Determine the (X, Y) coordinate at the center of the cell enclosing the given text.  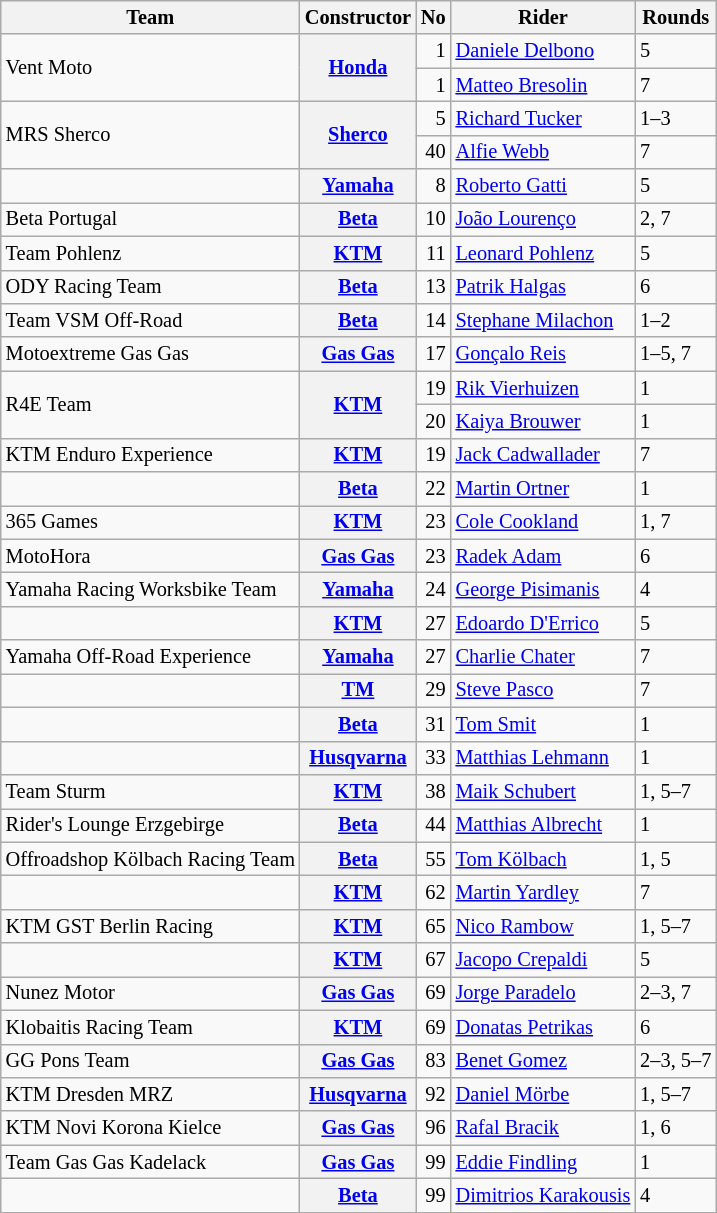
Offroadshop Kölbach Racing Team (150, 859)
Benet Gomez (544, 1061)
1, 6 (676, 1128)
Klobaitis Racing Team (150, 1027)
Yamaha Racing Worksbike Team (150, 589)
Dimitrios Karakousis (544, 1195)
31 (434, 724)
Team Pohlenz (150, 253)
Sherco (358, 134)
1–3 (676, 118)
Stephane Milachon (544, 320)
Nunez Motor (150, 993)
Martin Ortner (544, 489)
65 (434, 926)
Rik Vierhuizen (544, 388)
ODY Racing Team (150, 287)
22 (434, 489)
24 (434, 589)
KTM Dresden MRZ (150, 1094)
14 (434, 320)
1, 5 (676, 859)
44 (434, 825)
1–2 (676, 320)
67 (434, 960)
Charlie Chater (544, 657)
Patrik Halgas (544, 287)
29 (434, 690)
40 (434, 152)
Rounds (676, 17)
MotoHora (150, 556)
Honda (358, 68)
Leonard Pohlenz (544, 253)
Tom Kölbach (544, 859)
MRS Sherco (150, 134)
20 (434, 421)
17 (434, 354)
KTM Novi Korona Kielce (150, 1128)
Nico Rambow (544, 926)
Matteo Bresolin (544, 85)
365 Games (150, 522)
Roberto Gatti (544, 186)
Tom Smit (544, 724)
Team VSM Off-Road (150, 320)
Kaiya Brouwer (544, 421)
Jacopo Crepaldi (544, 960)
10 (434, 219)
2–3, 5–7 (676, 1061)
2, 7 (676, 219)
KTM GST Berlin Racing (150, 926)
55 (434, 859)
Beta Portugal (150, 219)
Rider (544, 17)
Radek Adam (544, 556)
Yamaha Off-Road Experience (150, 657)
Vent Moto (150, 68)
GG Pons Team (150, 1061)
George Pisimanis (544, 589)
92 (434, 1094)
Edoardo D'Errico (544, 623)
Matthias Albrecht (544, 825)
Motoextreme Gas Gas (150, 354)
62 (434, 892)
Team Gas Gas Kadelack (150, 1162)
KTM Enduro Experience (150, 455)
Steve Pasco (544, 690)
8 (434, 186)
1, 7 (676, 522)
83 (434, 1061)
38 (434, 791)
33 (434, 758)
Donatas Petrikas (544, 1027)
João Lourenço (544, 219)
Daniel Mörbe (544, 1094)
TM (358, 690)
Richard Tucker (544, 118)
96 (434, 1128)
No (434, 17)
Rider's Lounge Erzgebirge (150, 825)
Matthias Lehmann (544, 758)
Gonçalo Reis (544, 354)
11 (434, 253)
13 (434, 287)
Daniele Delbono (544, 51)
1–5, 7 (676, 354)
Constructor (358, 17)
Rafal Bracik (544, 1128)
R4E Team (150, 404)
2–3, 7 (676, 993)
Martin Yardley (544, 892)
Jack Cadwallader (544, 455)
Team Sturm (150, 791)
Eddie Findling (544, 1162)
Team (150, 17)
Cole Cookland (544, 522)
Alfie Webb (544, 152)
Jorge Paradelo (544, 993)
Maik Schubert (544, 791)
